Detect which cell encompasses the target text, then output its (X, Y) center coordinate. 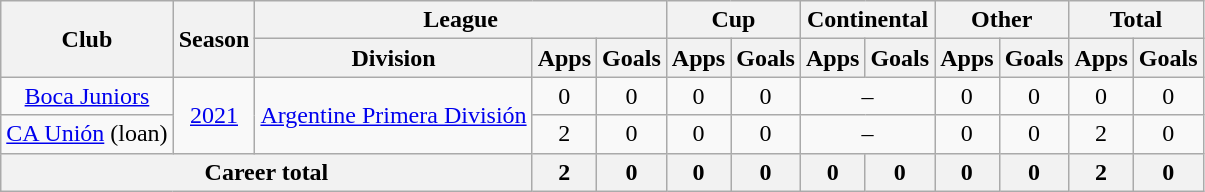
2021 (214, 115)
League (460, 20)
CA Unión (loan) (87, 134)
Cup (733, 20)
Club (87, 39)
Season (214, 39)
Division (394, 58)
Argentine Primera División (394, 115)
Boca Juniors (87, 96)
Continental (867, 20)
Career total (266, 172)
Total (1136, 20)
Other (1002, 20)
